Capture the cell that displays the provided text and extract its (X, Y) central coordinate. 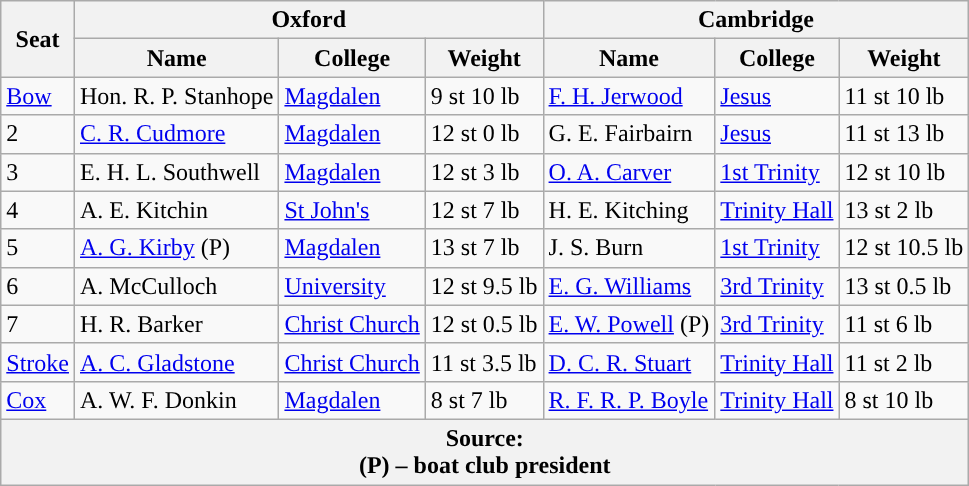
12 st 9.5 lb (484, 286)
11 st 10 lb (904, 96)
F. H. Jerwood (629, 96)
O. A. Carver (629, 172)
G. E. Fairbairn (629, 134)
J. S. Burn (629, 248)
E. G. Williams (629, 286)
St John's (352, 210)
Seat (38, 39)
13 st 7 lb (484, 248)
E. H. L. Southwell (176, 172)
D. C. R. Stuart (629, 362)
7 (38, 324)
11 st 2 lb (904, 362)
3 (38, 172)
6 (38, 286)
C. R. Cudmore (176, 134)
R. F. R. P. Boyle (629, 400)
Stroke (38, 362)
A. C. Gladstone (176, 362)
A. W. F. Donkin (176, 400)
Cox (38, 400)
13 st 2 lb (904, 210)
12 st 7 lb (484, 210)
H. E. Kitching (629, 210)
2 (38, 134)
A. McCulloch (176, 286)
11 st 6 lb (904, 324)
E. W. Powell (P) (629, 324)
H. R. Barker (176, 324)
12 st 0.5 lb (484, 324)
Bow (38, 96)
12 st 3 lb (484, 172)
8 st 10 lb (904, 400)
University (352, 286)
A. E. Kitchin (176, 210)
Hon. R. P. Stanhope (176, 96)
8 st 7 lb (484, 400)
13 st 0.5 lb (904, 286)
Cambridge (756, 20)
4 (38, 210)
9 st 10 lb (484, 96)
11 st 13 lb (904, 134)
A. G. Kirby (P) (176, 248)
12 st 10.5 lb (904, 248)
11 st 3.5 lb (484, 362)
12 st 0 lb (484, 134)
12 st 10 lb (904, 172)
Source:(P) – boat club president (485, 452)
5 (38, 248)
Oxford (308, 20)
